Identify which cell holds the provided text, then report its [X, Y] central coordinate. 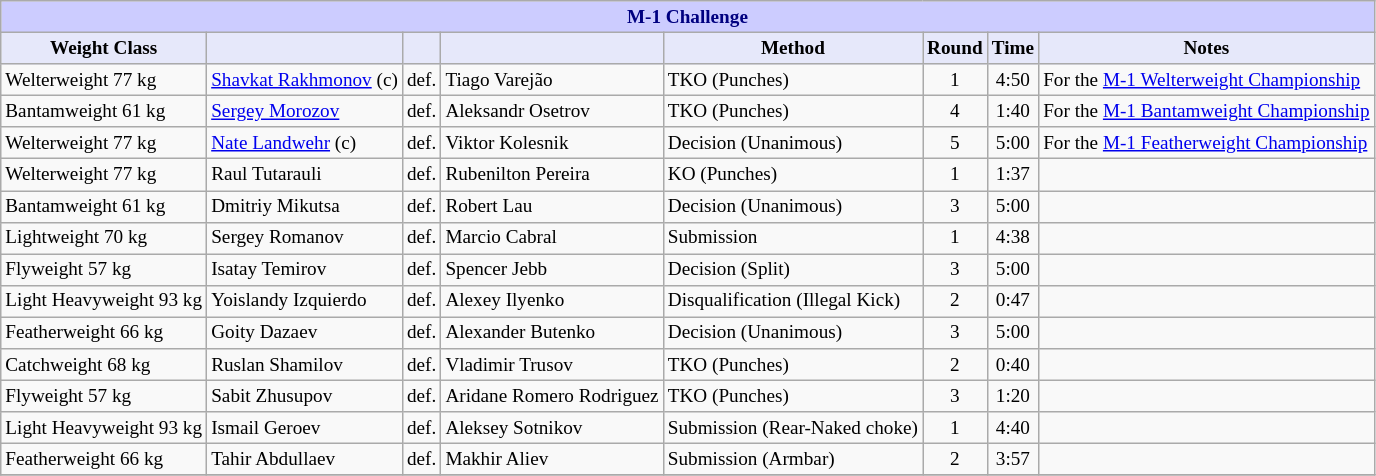
Notes [1206, 48]
KO (Punches) [792, 175]
Sergey Romanov [305, 238]
Alexey Ilyenko [552, 301]
Robert Lau [552, 206]
Decision (Split) [792, 270]
1:37 [1012, 175]
Goity Dazaev [305, 333]
For the M-1 Featherweight Championship [1206, 143]
4:50 [1012, 80]
Shavkat Rakhmonov (c) [305, 80]
For the M-1 Welterweight Championship [1206, 80]
Sergey Morozov [305, 111]
Dmitriy Mikutsa [305, 206]
Submission [792, 238]
Submission (Rear-Naked choke) [792, 428]
4 [956, 111]
Aleksey Sotnikov [552, 428]
Weight Class [104, 48]
Ruslan Shamilov [305, 365]
Raul Tutarauli [305, 175]
Ismail Geroev [305, 428]
5 [956, 143]
Nate Landwehr (c) [305, 143]
Makhir Aliev [552, 460]
Rubenilton Pereira [552, 175]
Round [956, 48]
Disqualification (Illegal Kick) [792, 301]
Aleksandr Osetrov [552, 111]
Yoislandy Izquierdo [305, 301]
0:47 [1012, 301]
1:20 [1012, 396]
3:57 [1012, 460]
Catchweight 68 kg [104, 365]
Aridane Romero Rodriguez [552, 396]
Tahir Abdullaev [305, 460]
4:40 [1012, 428]
Submission (Armbar) [792, 460]
Tiago Varejão [552, 80]
Lightweight 70 kg [104, 238]
Vladimir Trusov [552, 365]
M-1 Challenge [688, 17]
Method [792, 48]
4:38 [1012, 238]
Spencer Jebb [552, 270]
For the M-1 Bantamweight Championship [1206, 111]
Marcio Cabral [552, 238]
Time [1012, 48]
Isatay Temirov [305, 270]
0:40 [1012, 365]
Sabit Zhusupov [305, 396]
Viktor Kolesnik [552, 143]
1:40 [1012, 111]
Alexander Butenko [552, 333]
